Output the [x, y] coordinate of the center of the cell containing the given text.  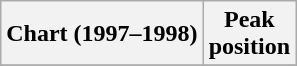
Peakposition [249, 34]
Chart (1997–1998) [102, 34]
